Capture the cell that displays the provided text and extract its [X, Y] central coordinate. 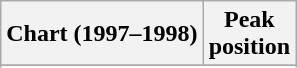
Chart (1997–1998) [102, 34]
Peakposition [249, 34]
